From the cell containing the given text, extract its center point as [X, Y] coordinate. 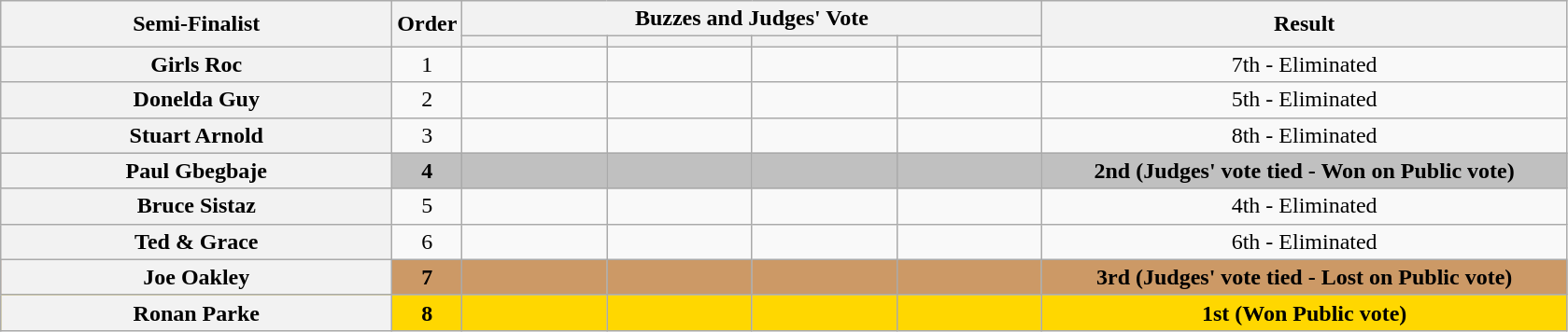
7 [428, 277]
2nd (Judges' vote tied - Won on Public vote) [1304, 171]
8th - Eliminated [1304, 135]
Girls Roc [196, 64]
Ted & Grace [196, 242]
3rd (Judges' vote tied - Lost on Public vote) [1304, 277]
Paul Gbegbaje [196, 171]
Order [428, 24]
Semi-Finalist [196, 24]
Buzzes and Judges' Vote [752, 19]
8 [428, 312]
7th - Eliminated [1304, 64]
5 [428, 206]
Donelda Guy [196, 100]
6th - Eliminated [1304, 242]
Result [1304, 24]
Ronan Parke [196, 312]
5th - Eliminated [1304, 100]
Stuart Arnold [196, 135]
6 [428, 242]
4 [428, 171]
Joe Oakley [196, 277]
4th - Eliminated [1304, 206]
2 [428, 100]
Bruce Sistaz [196, 206]
3 [428, 135]
1 [428, 64]
1st (Won Public vote) [1304, 312]
